Extract the (x, y) coordinate from the center of the cell holding the provided text.  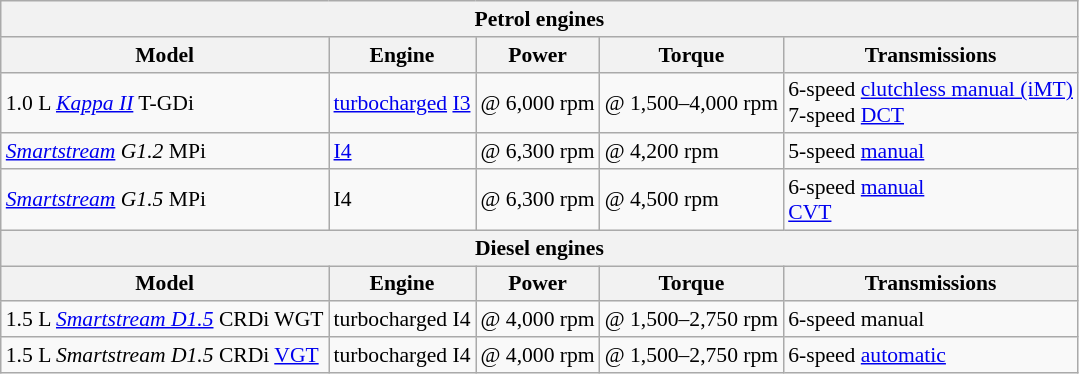
5-speed manual (930, 152)
turbocharged I3 (402, 102)
1.5 L Smartstream D1.5 CRDi WGT (165, 320)
1.5 L Smartstream D1.5 CRDi VGT (165, 355)
Diesel engines (540, 248)
1.0 L Kappa II T-GDi (165, 102)
6-speed manualCVT (930, 200)
@ 4,500 rpm (692, 200)
6-speed clutchless manual (iMT)7-speed DCT (930, 102)
@ 4,200 rpm (692, 152)
Smartstream G1.5 MPi (165, 200)
Smartstream G1.2 MPi (165, 152)
@ 1,500–4,000 rpm (692, 102)
@ 6,000 rpm (538, 102)
6-speed manual (930, 320)
Petrol engines (540, 19)
6-speed automatic (930, 355)
